Capture the cell that displays the provided text and extract its [X, Y] central coordinate. 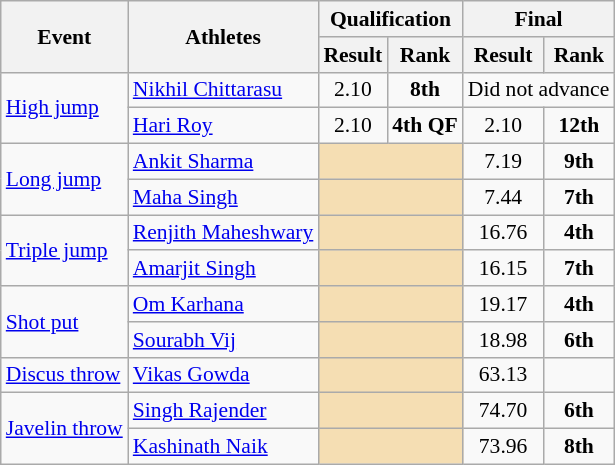
High jump [64, 108]
Om Karhana [224, 304]
Ankit Sharma [224, 162]
12th [578, 126]
18.98 [504, 340]
73.96 [504, 447]
16.15 [504, 269]
Athletes [224, 36]
Singh Rajender [224, 411]
Amarjit Singh [224, 269]
Triple jump [64, 250]
7.44 [504, 197]
16.76 [504, 233]
4th QF [424, 126]
9th [578, 162]
Hari Roy [224, 126]
7.19 [504, 162]
74.70 [504, 411]
Event [64, 36]
19.17 [504, 304]
Qualification [390, 19]
Sourabh Vij [224, 340]
Kashinath Naik [224, 447]
Discus throw [64, 375]
Long jump [64, 180]
63.13 [504, 375]
Did not advance [539, 90]
Renjith Maheshwary [224, 233]
Javelin throw [64, 428]
Shot put [64, 322]
Maha Singh [224, 197]
Final [539, 19]
Nikhil Chittarasu [224, 90]
Vikas Gowda [224, 375]
